For the text-containing cell, return its midpoint in [x, y] coordinate format. 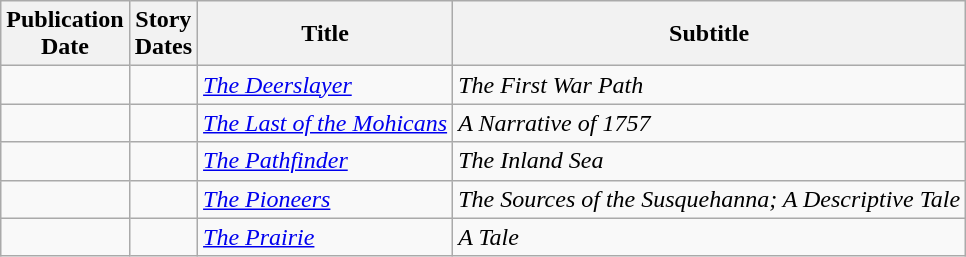
The Pioneers [326, 199]
A Tale [710, 237]
The Prairie [326, 237]
The Pathfinder [326, 161]
A Narrative of 1757 [710, 123]
The Sources of the Susquehanna; A Descriptive Tale [710, 199]
The Deerslayer [326, 85]
StoryDates [163, 34]
PublicationDate [65, 34]
Subtitle [710, 34]
Title [326, 34]
The Last of the Mohicans [326, 123]
The Inland Sea [710, 161]
The First War Path [710, 85]
